Return the [x, y] coordinate for the center point of the cell that contains the specified text.  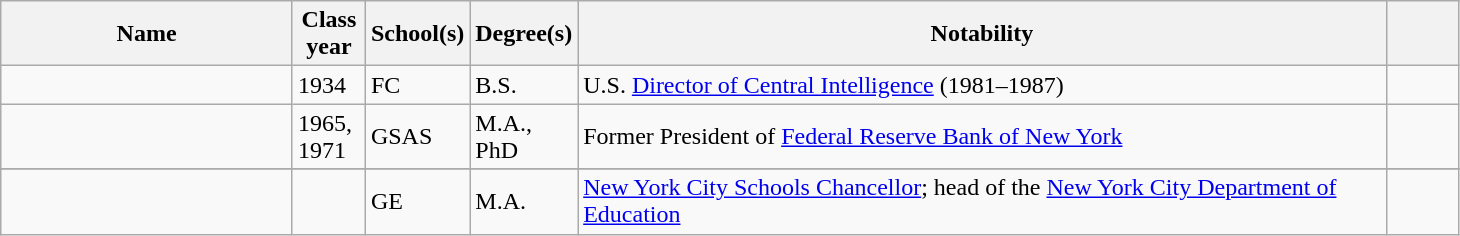
GSAS [417, 136]
GE [417, 202]
1965, 1971 [328, 136]
M.A. [524, 202]
Degree(s) [524, 34]
U.S. Director of Central Intelligence (1981–1987) [982, 85]
B.S. [524, 85]
Name [147, 34]
1934 [328, 85]
Class year [328, 34]
Notability [982, 34]
Former President of Federal Reserve Bank of New York [982, 136]
FC [417, 85]
New York City Schools Chancellor; head of the New York City Department of Education [982, 202]
School(s) [417, 34]
M.A., PhD [524, 136]
